Extract the [X, Y] coordinate from the center of the cell holding the provided text.  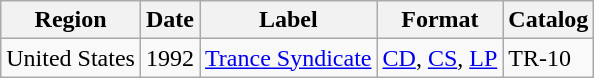
Trance Syndicate [288, 58]
1992 [170, 58]
Date [170, 20]
Label [288, 20]
TR-10 [548, 58]
Format [440, 20]
Catalog [548, 20]
CD, CS, LP [440, 58]
United States [71, 58]
Region [71, 20]
